Return [X, Y] of the center of cell containing provided text 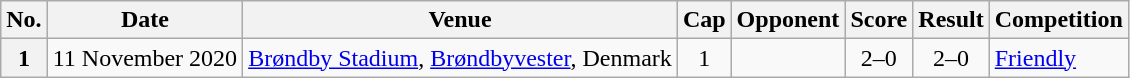
Competition [1058, 20]
Venue [460, 20]
Score [879, 20]
11 November 2020 [144, 58]
Opponent [788, 20]
Friendly [1058, 58]
Brøndby Stadium, Brøndbyvester, Denmark [460, 58]
Cap [704, 20]
Date [144, 20]
Result [951, 20]
No. [24, 20]
